Capture the cell that displays the provided text and extract its [X, Y] central coordinate. 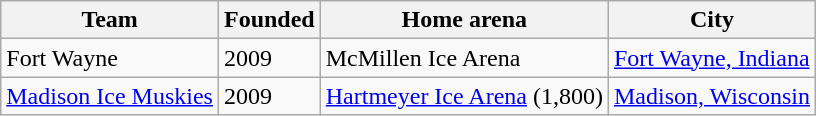
Madison Ice Muskies [110, 96]
City [712, 20]
Team [110, 20]
McMillen Ice Arena [464, 58]
Home arena [464, 20]
Fort Wayne, Indiana [712, 58]
Founded [269, 20]
Madison, Wisconsin [712, 96]
Hartmeyer Ice Arena (1,800) [464, 96]
Fort Wayne [110, 58]
